From the cell containing the given text, extract its center point as [X, Y] coordinate. 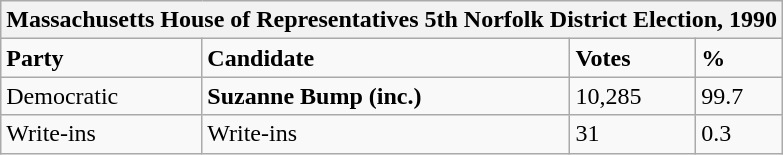
0.3 [740, 134]
Party [102, 58]
Votes [633, 58]
99.7 [740, 96]
Massachusetts House of Representatives 5th Norfolk District Election, 1990 [392, 20]
Suzanne Bump (inc.) [386, 96]
10,285 [633, 96]
Candidate [386, 58]
Democratic [102, 96]
31 [633, 134]
% [740, 58]
